Identify which cell holds the provided text, then report its [x, y] central coordinate. 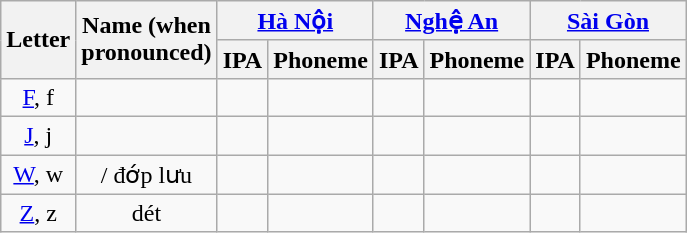
Sài Gòn [608, 21]
F, f [38, 97]
J, j [38, 135]
/ đớp lưu [146, 174]
Letter [38, 40]
Nghệ An [451, 21]
Z, z [38, 213]
Name (whenpronounced) [146, 40]
W, w [38, 174]
Hà Nội [295, 21]
dét [146, 213]
